Return the (X, Y) coordinate for the center point of the cell that contains the specified text.  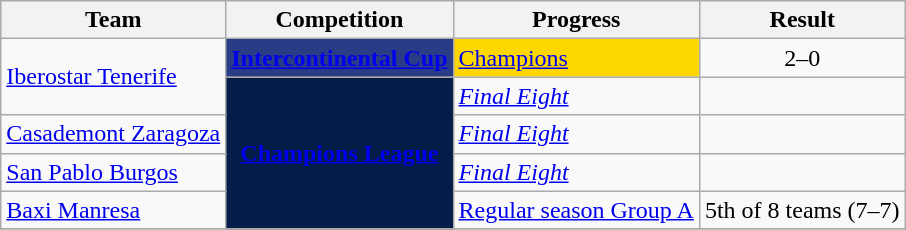
Baxi Manresa (114, 210)
Result (802, 20)
Competition (340, 20)
San Pablo Burgos (114, 172)
Champions League (340, 153)
5th of 8 teams (7–7) (802, 210)
Iberostar Tenerife (114, 77)
Progress (576, 20)
Regular season Group A (576, 210)
Casademont Zaragoza (114, 134)
Champions (576, 58)
Intercontinental Cup (340, 58)
Team (114, 20)
2–0 (802, 58)
